Locate the cell with the specified text and output its [X, Y] center coordinate. 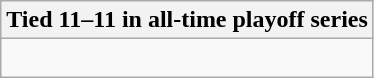
Tied 11–11 in all-time playoff series [188, 20]
